From the cell containing the given text, extract its center point as (x, y) coordinate. 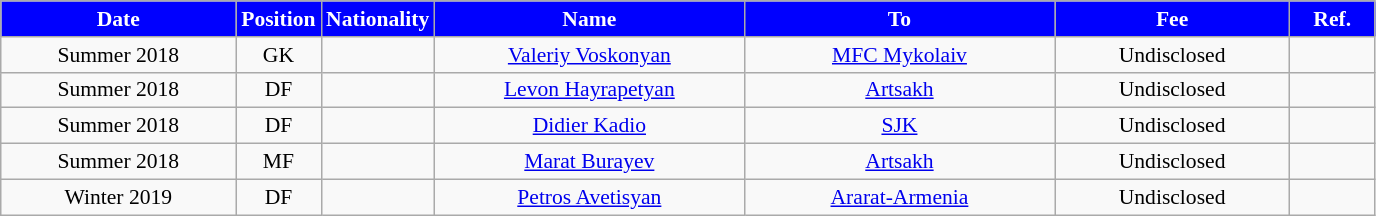
MF (278, 162)
Date (118, 19)
GK (278, 55)
SJK (899, 126)
Petros Avetisyan (589, 197)
Marat Burayev (589, 162)
Position (278, 19)
Fee (1172, 19)
Didier Kadio (589, 126)
Winter 2019 (118, 197)
MFC Mykolaiv (899, 55)
To (899, 19)
Name (589, 19)
Levon Hayrapetyan (589, 90)
Ref. (1332, 19)
Ararat-Armenia (899, 197)
Nationality (378, 19)
Valeriy Voskonyan (589, 55)
